Return [x, y] of the center of cell containing provided text 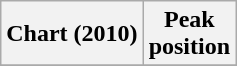
Peakposition [189, 34]
Chart (2010) [72, 34]
